For the text-containing cell, return its midpoint in [X, Y] coordinate format. 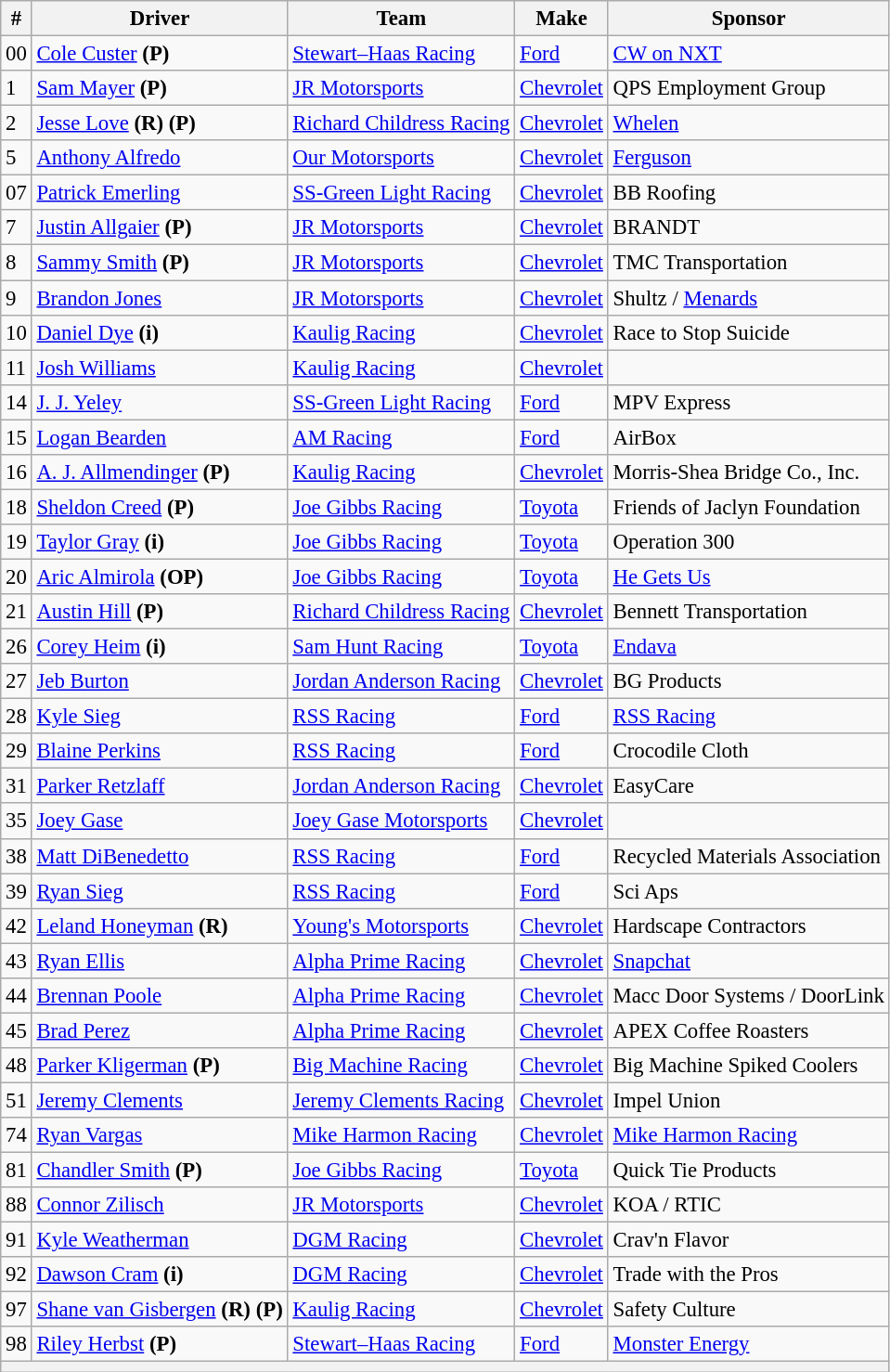
J. J. Yeley [160, 402]
Big Machine Spiked Coolers [748, 1066]
APEX Coffee Roasters [748, 1030]
38 [17, 856]
Justin Allgaier (P) [160, 227]
Sam Mayer (P) [160, 88]
Daniel Dye (i) [160, 332]
Sam Hunt Racing [401, 647]
MPV Express [748, 402]
42 [17, 925]
39 [17, 891]
Josh Williams [160, 368]
Ryan Sieg [160, 891]
92 [17, 1275]
Taylor Gray (i) [160, 542]
28 [17, 717]
Monster Energy [748, 1345]
98 [17, 1345]
Aric Almirola (OP) [160, 576]
29 [17, 751]
Jeremy Clements Racing [401, 1100]
91 [17, 1240]
Chandler Smith (P) [160, 1171]
43 [17, 961]
He Gets Us [748, 576]
19 [17, 542]
81 [17, 1171]
Corey Heim (i) [160, 647]
Matt DiBenedetto [160, 856]
Jeb Burton [160, 681]
Brandon Jones [160, 298]
Bennett Transportation [748, 612]
Ryan Ellis [160, 961]
88 [17, 1205]
Blaine Perkins [160, 751]
Kyle Sieg [160, 717]
45 [17, 1030]
BG Products [748, 681]
Parker Retzlaff [160, 786]
AM Racing [401, 437]
Sammy Smith (P) [160, 263]
97 [17, 1310]
07 [17, 193]
Riley Herbst (P) [160, 1345]
Quick Tie Products [748, 1171]
Joey Gase Motorsports [401, 822]
Kyle Weatherman [160, 1240]
BB Roofing [748, 193]
20 [17, 576]
35 [17, 822]
Crav'n Flavor [748, 1240]
7 [17, 227]
00 [17, 54]
BRANDT [748, 227]
Sci Aps [748, 891]
9 [17, 298]
AirBox [748, 437]
Whelen [748, 123]
Cole Custer (P) [160, 54]
Endava [748, 647]
Race to Stop Suicide [748, 332]
48 [17, 1066]
EasyCare [748, 786]
A. J. Allmendinger (P) [160, 472]
Hardscape Contractors [748, 925]
Anthony Alfredo [160, 158]
Trade with the Pros [748, 1275]
15 [17, 437]
Parker Kligerman (P) [160, 1066]
Ryan Vargas [160, 1135]
Connor Zilisch [160, 1205]
Safety Culture [748, 1310]
74 [17, 1135]
Austin Hill (P) [160, 612]
Dawson Cram (i) [160, 1275]
5 [17, 158]
Joey Gase [160, 822]
51 [17, 1100]
Sheldon Creed (P) [160, 507]
TMC Transportation [748, 263]
Recycled Materials Association [748, 856]
Crocodile Cloth [748, 751]
Snapchat [748, 961]
14 [17, 402]
Morris-Shea Bridge Co., Inc. [748, 472]
Impel Union [748, 1100]
# [17, 19]
Operation 300 [748, 542]
Patrick Emerling [160, 193]
18 [17, 507]
CW on NXT [748, 54]
26 [17, 647]
Driver [160, 19]
Leland Honeyman (R) [160, 925]
27 [17, 681]
2 [17, 123]
Friends of Jaclyn Foundation [748, 507]
16 [17, 472]
Shane van Gisbergen (R) (P) [160, 1310]
Sponsor [748, 19]
Young's Motorsports [401, 925]
Jeremy Clements [160, 1100]
Big Machine Racing [401, 1066]
Logan Bearden [160, 437]
Our Motorsports [401, 158]
Macc Door Systems / DoorLink [748, 996]
Jesse Love (R) (P) [160, 123]
Brennan Poole [160, 996]
21 [17, 612]
Team [401, 19]
8 [17, 263]
Shultz / Menards [748, 298]
KOA / RTIC [748, 1205]
1 [17, 88]
10 [17, 332]
Make [561, 19]
Brad Perez [160, 1030]
44 [17, 996]
31 [17, 786]
QPS Employment Group [748, 88]
Ferguson [748, 158]
11 [17, 368]
